Locate the cell with the specified text and output its (X, Y) center coordinate. 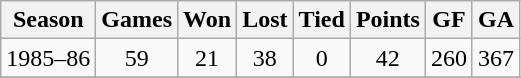
GA (496, 20)
Games (137, 20)
21 (208, 58)
260 (448, 58)
Season (48, 20)
0 (322, 58)
42 (388, 58)
Points (388, 20)
Tied (322, 20)
Lost (265, 20)
GF (448, 20)
Won (208, 20)
1985–86 (48, 58)
38 (265, 58)
367 (496, 58)
59 (137, 58)
